Output the (X, Y) coordinate of the center of the cell containing the given text.  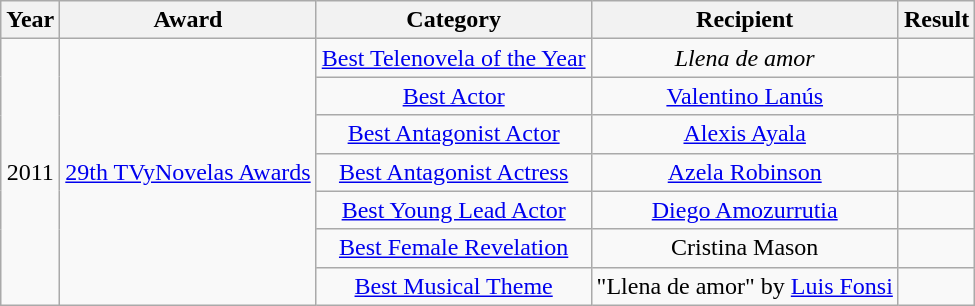
Best Antagonist Actor (454, 134)
Year (30, 20)
Best Young Lead Actor (454, 210)
Alexis Ayala (744, 134)
Cristina Mason (744, 248)
2011 (30, 172)
Result (936, 20)
Best Antagonist Actress (454, 172)
29th TVyNovelas Awards (188, 172)
Valentino Lanús (744, 96)
Recipient (744, 20)
Category (454, 20)
"Llena de amor" by Luis Fonsi (744, 286)
Llena de amor (744, 58)
Award (188, 20)
Azela Robinson (744, 172)
Best Musical Theme (454, 286)
Best Telenovela of the Year (454, 58)
Diego Amozurrutia (744, 210)
Best Female Revelation (454, 248)
Best Actor (454, 96)
